Provide the (X, Y) coordinate of the cell's center where the given text is located.  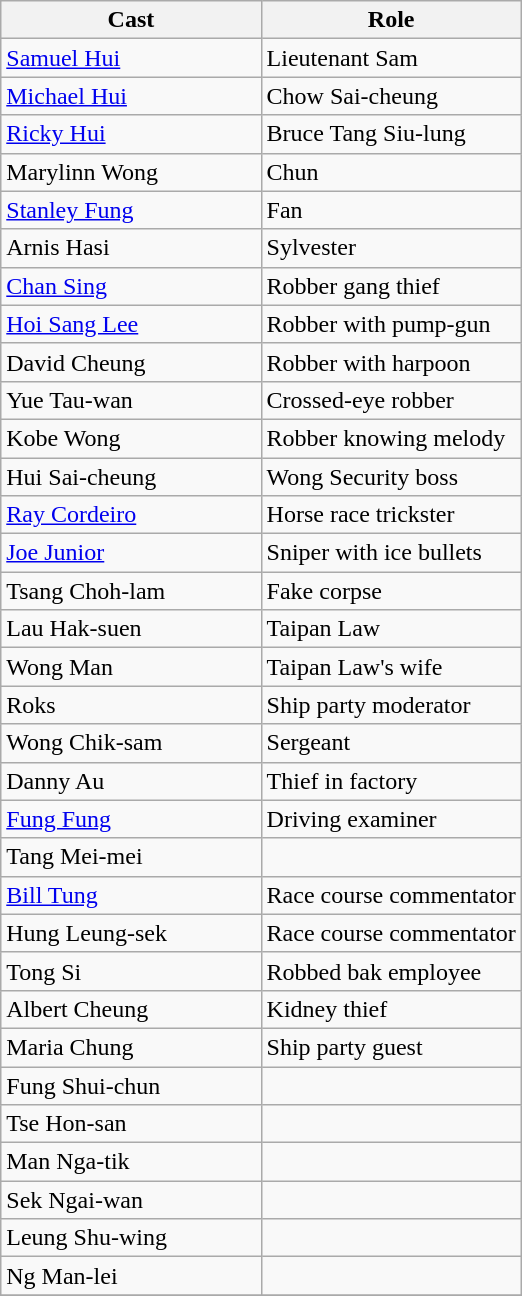
Wong Chik-sam (131, 743)
Robber with harpoon (391, 362)
Kidney thief (391, 1009)
Sergeant (391, 743)
Sek Ngai-wan (131, 1200)
Michael Hui (131, 96)
Crossed-eye robber (391, 400)
Chun (391, 172)
Thief in factory (391, 781)
Sniper with ice bullets (391, 553)
Tong Si (131, 971)
Fake corpse (391, 591)
Wong Security boss (391, 477)
Albert Cheung (131, 1009)
Horse race trickster (391, 515)
Taipan Law's wife (391, 667)
Man Nga-tik (131, 1162)
Yue Tau-wan (131, 400)
Tang Mei-mei (131, 857)
Stanley Fung (131, 210)
Samuel Hui (131, 58)
Danny Au (131, 781)
Ray Cordeiro (131, 515)
Ship party guest (391, 1047)
Chow Sai-cheung (391, 96)
Joe Junior (131, 553)
Kobe Wong (131, 438)
Fung Fung (131, 819)
Robber gang thief (391, 286)
Marylinn Wong (131, 172)
David Cheung (131, 362)
Lieutenant Sam (391, 58)
Bruce Tang Siu-lung (391, 134)
Lau Hak-suen (131, 629)
Taipan Law (391, 629)
Fung Shui-chun (131, 1085)
Fan (391, 210)
Cast (131, 20)
Bill Tung (131, 895)
Robbed bak employee (391, 971)
Hung Leung-sek (131, 933)
Leung Shu-wing (131, 1238)
Arnis Hasi (131, 248)
Driving examiner (391, 819)
Sylvester (391, 248)
Role (391, 20)
Ricky Hui (131, 134)
Robber knowing melody (391, 438)
Hoi Sang Lee (131, 324)
Chan Sing (131, 286)
Maria Chung (131, 1047)
Ship party moderator (391, 705)
Robber with pump-gun (391, 324)
Tsang Choh-lam (131, 591)
Ng Man-lei (131, 1276)
Tse Hon-san (131, 1124)
Wong Man (131, 667)
Roks (131, 705)
Hui Sai-cheung (131, 477)
